Capture the cell that displays the provided text and extract its (X, Y) central coordinate. 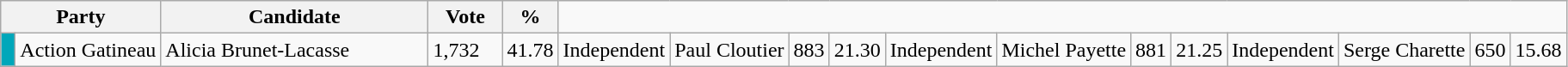
Candidate (294, 17)
15.68 (1538, 50)
21.30 (857, 50)
881 (1151, 50)
1,732 (465, 50)
Alicia Brunet-Lacasse (294, 50)
21.25 (1199, 50)
Action Gatineau (88, 50)
41.78 (530, 50)
Vote (465, 17)
Party (81, 17)
Serge Charette (1404, 50)
Michel Payette (1064, 50)
650 (1490, 50)
% (530, 17)
883 (809, 50)
Paul Cloutier (729, 50)
